Locate the cell with the specified text and output its (X, Y) center coordinate. 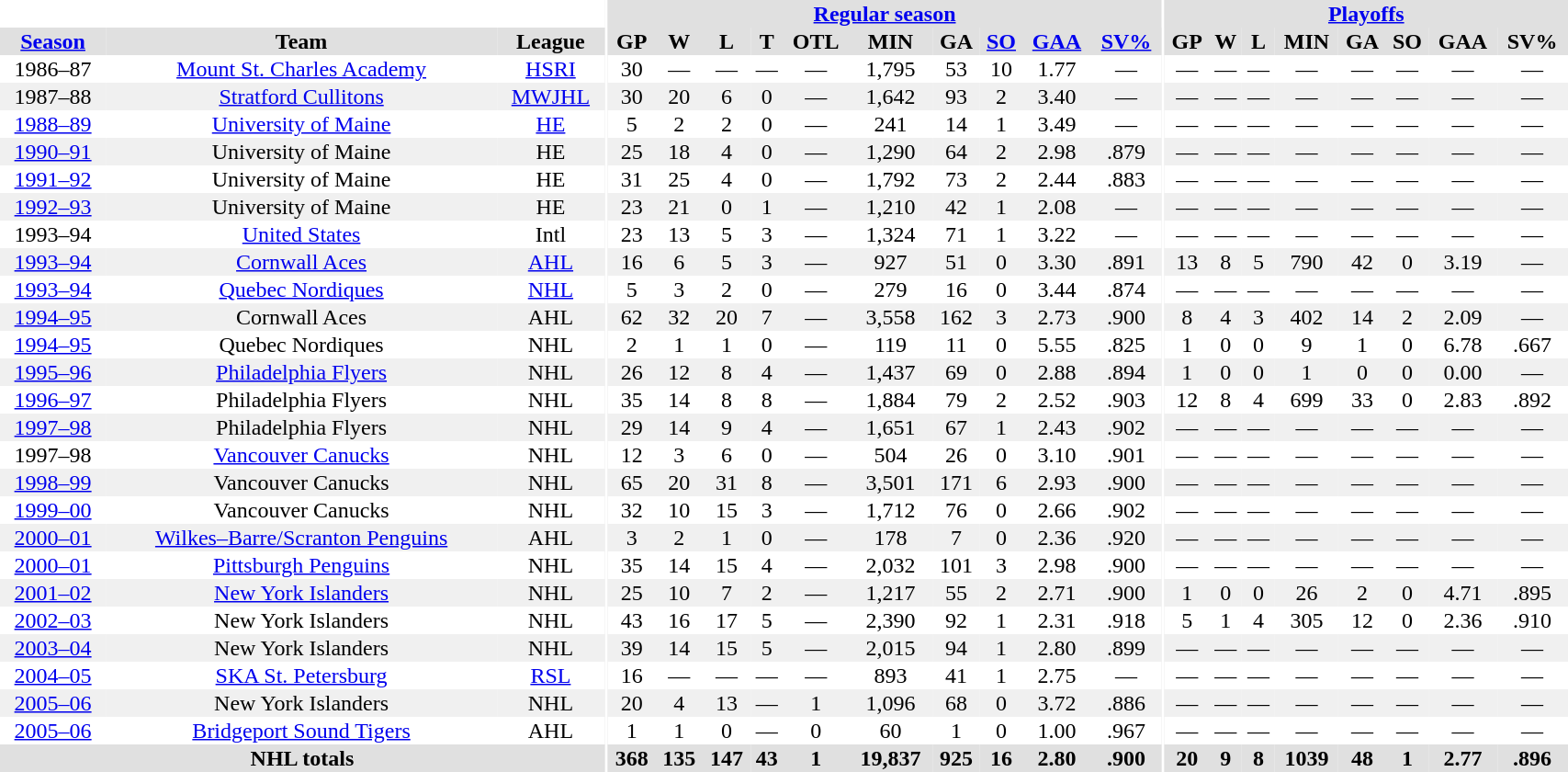
2.77 (1462, 758)
1988–89 (53, 124)
1,651 (891, 427)
2003–04 (53, 648)
.874 (1126, 289)
68 (956, 703)
2,015 (891, 648)
2.52 (1056, 400)
55 (956, 593)
.894 (1126, 372)
1990–91 (53, 152)
71 (956, 234)
Bridgeport Sound Tigers (301, 731)
3.19 (1462, 262)
Intl (551, 234)
.883 (1126, 179)
3.72 (1056, 703)
1,437 (891, 372)
1991–92 (53, 179)
1992–93 (53, 207)
.879 (1126, 152)
MWJHL (551, 96)
39 (632, 648)
67 (956, 427)
SKA St. Petersburg (301, 675)
2.93 (1056, 482)
21 (680, 207)
League (551, 41)
.667 (1532, 345)
2.71 (1056, 593)
1,795 (891, 69)
2,032 (891, 565)
1.00 (1056, 731)
2.73 (1056, 317)
1,324 (891, 234)
Team (301, 41)
Stratford Cullitons (301, 96)
73 (956, 179)
.901 (1126, 455)
171 (956, 482)
.967 (1126, 731)
76 (956, 510)
927 (891, 262)
790 (1306, 262)
48 (1362, 758)
T (767, 41)
.910 (1532, 620)
62 (632, 317)
Playoffs (1366, 14)
3,501 (891, 482)
1996–97 (53, 400)
1,792 (891, 179)
69 (956, 372)
1,290 (891, 152)
2.08 (1056, 207)
United States (301, 234)
3.30 (1056, 262)
3.44 (1056, 289)
93 (956, 96)
OTL (816, 41)
.891 (1126, 262)
3.10 (1056, 455)
2004–05 (53, 675)
Season (53, 41)
402 (1306, 317)
NHL totals (302, 758)
368 (632, 758)
5.55 (1056, 345)
504 (891, 455)
2.31 (1056, 620)
1,096 (891, 703)
1,642 (891, 96)
2.75 (1056, 675)
162 (956, 317)
92 (956, 620)
94 (956, 648)
.920 (1126, 538)
29 (632, 427)
1986–87 (53, 69)
0.00 (1462, 372)
HSRI (551, 69)
2.43 (1056, 427)
64 (956, 152)
2.66 (1056, 510)
.899 (1126, 648)
279 (891, 289)
.895 (1532, 593)
3,558 (891, 317)
18 (680, 152)
1,210 (891, 207)
305 (1306, 620)
2.44 (1056, 179)
1,884 (891, 400)
3.40 (1056, 96)
Mount St. Charles Academy (301, 69)
41 (956, 675)
147 (727, 758)
699 (1306, 400)
19,837 (891, 758)
53 (956, 69)
1039 (1306, 758)
Pittsburgh Penguins (301, 565)
1999–00 (53, 510)
119 (891, 345)
.896 (1532, 758)
Regular season (885, 14)
1,217 (891, 593)
RSL (551, 675)
2.83 (1462, 400)
241 (891, 124)
4.71 (1462, 593)
925 (956, 758)
1995–96 (53, 372)
.825 (1126, 345)
.892 (1532, 400)
.886 (1126, 703)
65 (632, 482)
1987–88 (53, 96)
51 (956, 262)
2,390 (891, 620)
33 (1362, 400)
2001–02 (53, 593)
11 (956, 345)
Wilkes–Barre/Scranton Penguins (301, 538)
.918 (1126, 620)
893 (891, 675)
60 (891, 731)
1,712 (891, 510)
1.77 (1056, 69)
2.09 (1462, 317)
79 (956, 400)
2002–03 (53, 620)
3.22 (1056, 234)
1998–99 (53, 482)
101 (956, 565)
17 (727, 620)
3.49 (1056, 124)
178 (891, 538)
.903 (1126, 400)
6.78 (1462, 345)
2.88 (1056, 372)
135 (680, 758)
